Determine the (X, Y) coordinate at the center of the cell enclosing the given text.  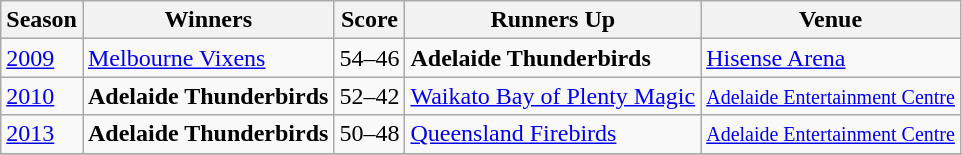
Runners Up (553, 20)
54–46 (370, 58)
Hisense Arena (831, 58)
50–48 (370, 134)
Season (42, 20)
2013 (42, 134)
Waikato Bay of Plenty Magic (553, 96)
52–42 (370, 96)
2010 (42, 96)
Venue (831, 20)
Melbourne Vixens (208, 58)
Winners (208, 20)
Score (370, 20)
2009 (42, 58)
Queensland Firebirds (553, 134)
